Output the [X, Y] coordinate of the center of the cell containing the given text.  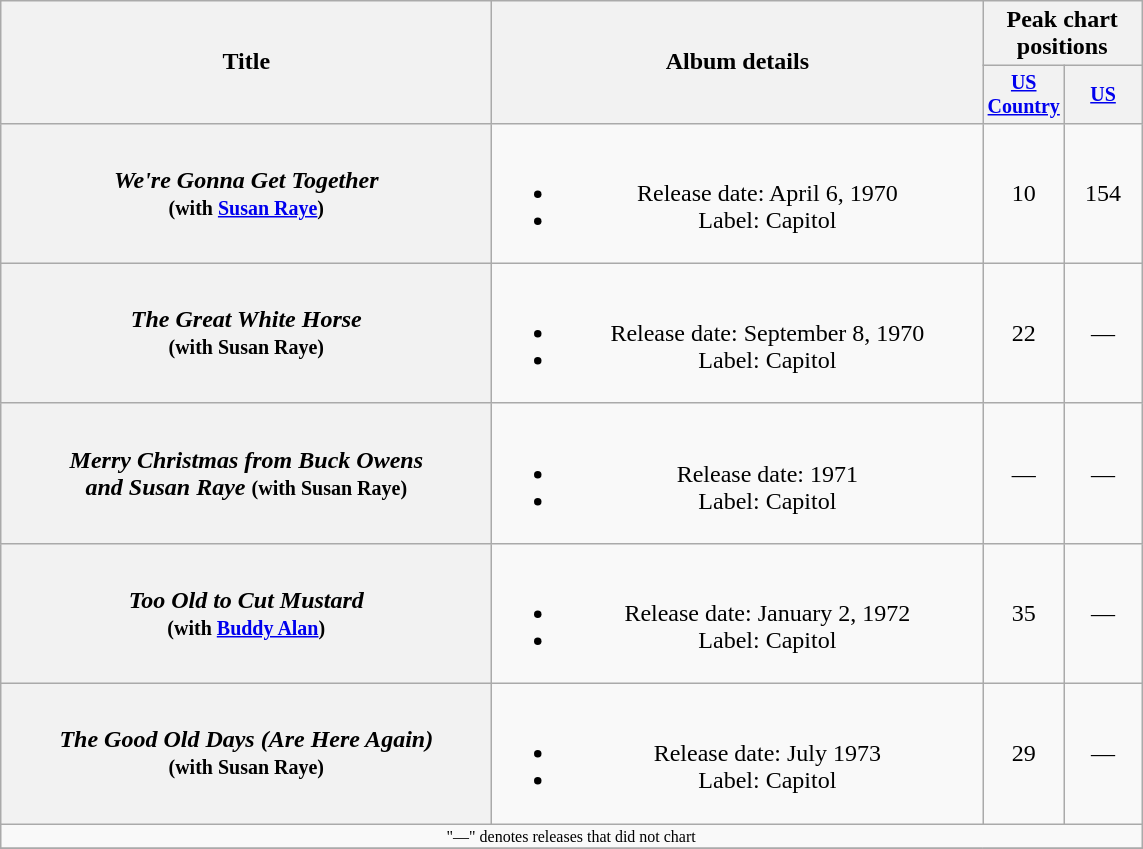
Release date: January 2, 1972Label: Capitol [738, 613]
Title [246, 62]
The Great White Horse(with Susan Raye) [246, 333]
154 [1104, 193]
Release date: April 6, 1970Label: Capitol [738, 193]
Release date: July 1973Label: Capitol [738, 754]
10 [1024, 193]
22 [1024, 333]
The Good Old Days (Are Here Again)(with Susan Raye) [246, 754]
Album details [738, 62]
"—" denotes releases that did not chart [572, 836]
We're Gonna Get Together(with Susan Raye) [246, 193]
Too Old to Cut Mustard(with Buddy Alan) [246, 613]
US [1104, 94]
35 [1024, 613]
29 [1024, 754]
Merry Christmas from Buck Owensand Susan Raye (with Susan Raye) [246, 473]
US Country [1024, 94]
Peak chartpositions [1062, 34]
Release date: September 8, 1970Label: Capitol [738, 333]
Release date: 1971Label: Capitol [738, 473]
